Extract the [X, Y] coordinate from the center of the cell holding the provided text.  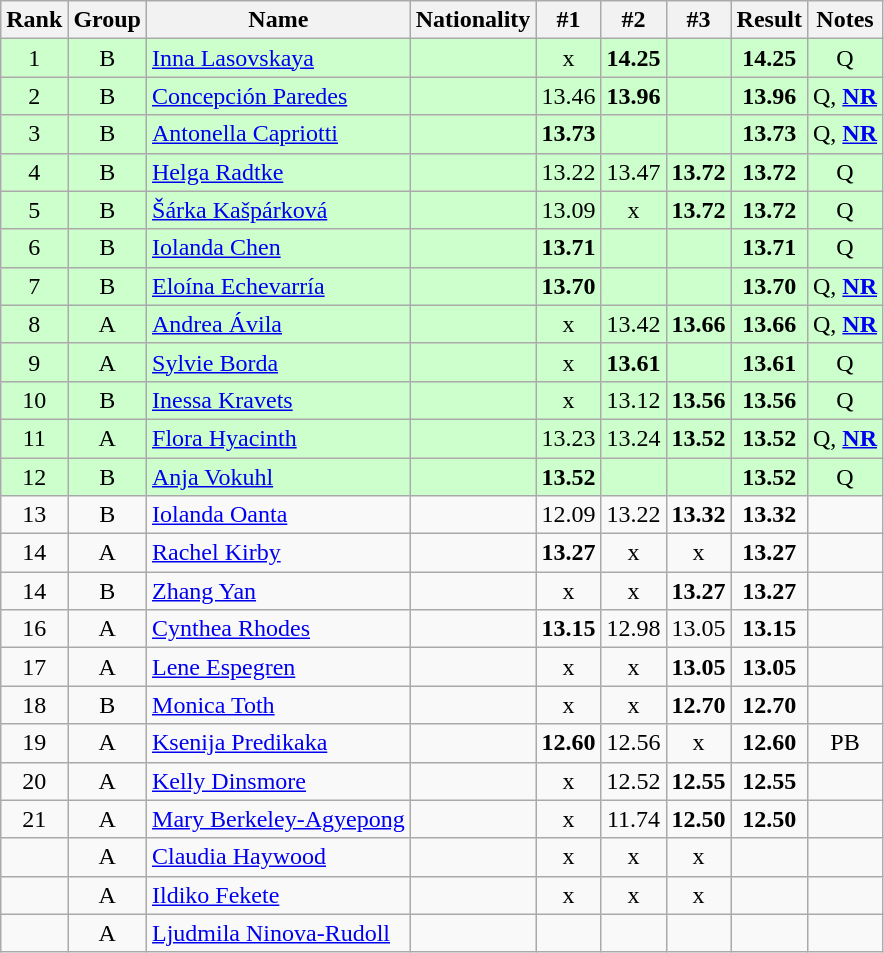
Zhang Yan [279, 591]
Rank [34, 20]
13.47 [634, 172]
Result [769, 20]
Group [108, 20]
Nationality [473, 20]
1 [34, 58]
13.12 [634, 400]
13.46 [568, 96]
12.98 [634, 629]
11 [34, 438]
Ljudmila Ninova-Rudoll [279, 933]
17 [34, 667]
Notes [844, 20]
Lene Espegren [279, 667]
#1 [568, 20]
16 [34, 629]
4 [34, 172]
Andrea Ávila [279, 324]
12.09 [568, 515]
2 [34, 96]
6 [34, 248]
Ildiko Fekete [279, 895]
12.56 [634, 743]
12 [34, 477]
Flora Hyacinth [279, 438]
13.42 [634, 324]
Inessa Kravets [279, 400]
Iolanda Chen [279, 248]
3 [34, 134]
9 [34, 362]
Monica Toth [279, 705]
7 [34, 286]
Inna Lasovskaya [279, 58]
Anja Vokuhl [279, 477]
12.52 [634, 781]
PB [844, 743]
Sylvie Borda [279, 362]
Name [279, 20]
Kelly Dinsmore [279, 781]
Cynthea Rhodes [279, 629]
Claudia Haywood [279, 857]
13.23 [568, 438]
Iolanda Oanta [279, 515]
Concepción Paredes [279, 96]
18 [34, 705]
5 [34, 210]
Eloína Echevarría [279, 286]
21 [34, 819]
Antonella Capriotti [279, 134]
Mary Berkeley-Agyepong [279, 819]
13.24 [634, 438]
20 [34, 781]
Helga Radtke [279, 172]
13.09 [568, 210]
10 [34, 400]
#2 [634, 20]
11.74 [634, 819]
13 [34, 515]
Ksenija Predikaka [279, 743]
Rachel Kirby [279, 553]
19 [34, 743]
#3 [698, 20]
8 [34, 324]
Šárka Kašpárková [279, 210]
